Determine the (X, Y) coordinate at the center of the cell enclosing the given text.  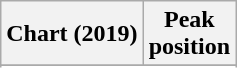
Peakposition (189, 34)
Chart (2019) (72, 34)
